Find where the given text appears and provide that cell's center as [x, y] coordinate. 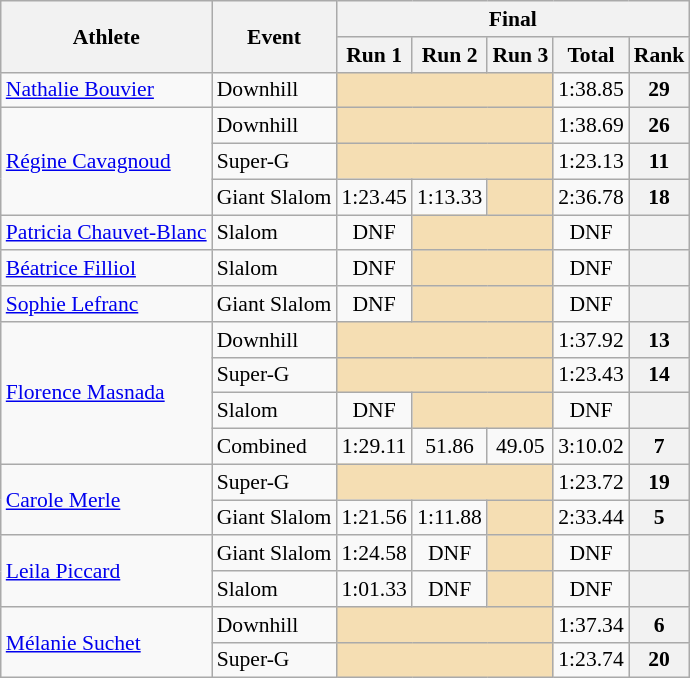
1:37.34 [590, 625]
1:23.72 [590, 482]
1:01.33 [374, 589]
7 [660, 447]
Run 1 [374, 55]
5 [660, 518]
3:10.02 [590, 447]
2:36.78 [590, 197]
51.86 [450, 447]
1:38.69 [590, 126]
Patricia Chauvet-Blanc [106, 233]
29 [660, 90]
49.05 [520, 447]
1:21.56 [374, 518]
19 [660, 482]
Leila Piccard [106, 572]
13 [660, 340]
18 [660, 197]
Combined [274, 447]
Total [590, 55]
Florence Masnada [106, 393]
Mélanie Suchet [106, 642]
Sophie Lefranc [106, 304]
1:38.85 [590, 90]
Final [512, 19]
1:23.74 [590, 660]
26 [660, 126]
1:11.88 [450, 518]
1:23.43 [590, 375]
1:23.45 [374, 197]
1:23.13 [590, 162]
Run 3 [520, 55]
14 [660, 375]
Athlete [106, 36]
1:24.58 [374, 554]
1:37.92 [590, 340]
Event [274, 36]
2:33.44 [590, 518]
20 [660, 660]
Run 2 [450, 55]
Béatrice Filliol [106, 269]
1:13.33 [450, 197]
Carole Merle [106, 500]
6 [660, 625]
1:29.11 [374, 447]
11 [660, 162]
Régine Cavagnoud [106, 162]
Nathalie Bouvier [106, 90]
Rank [660, 55]
